Provide the (x, y) coordinate of the cell's center where the given text is located.  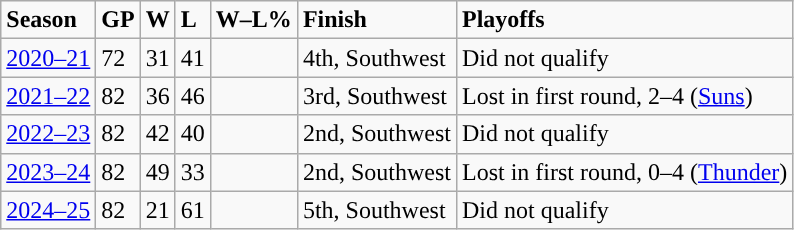
2021–22 (48, 96)
36 (158, 96)
5th, Southwest (376, 210)
Season (48, 20)
2020–21 (48, 58)
4th, Southwest (376, 58)
Lost in first round, 0–4 (Thunder) (624, 172)
33 (192, 172)
72 (118, 58)
Playoffs (624, 20)
W (158, 20)
2024–25 (48, 210)
Lost in first round, 2–4 (Suns) (624, 96)
61 (192, 210)
2022–23 (48, 134)
Finish (376, 20)
31 (158, 58)
42 (158, 134)
40 (192, 134)
W–L% (254, 20)
49 (158, 172)
21 (158, 210)
46 (192, 96)
3rd, Southwest (376, 96)
2023–24 (48, 172)
41 (192, 58)
GP (118, 20)
L (192, 20)
